Provide the (X, Y) coordinate of the cell's center where the given text is located.  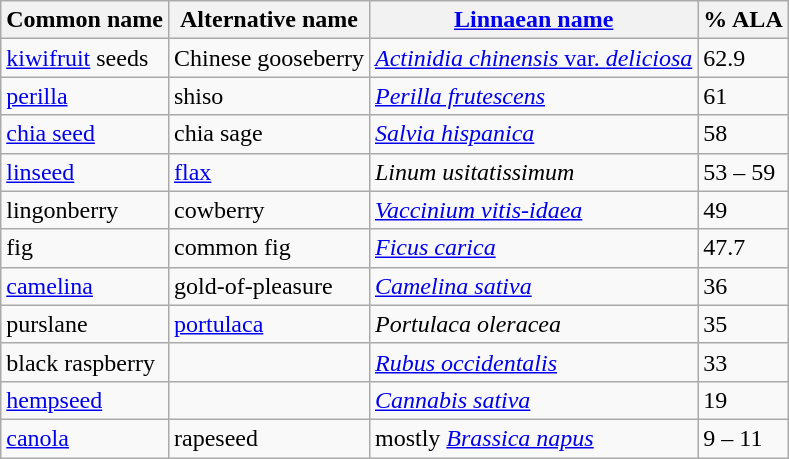
62.9 (743, 58)
Linnaean name (533, 20)
mostly Brassica napus (533, 438)
camelina (85, 286)
Portulaca oleracea (533, 324)
flax (268, 172)
chia sage (268, 134)
purslane (85, 324)
Alternative name (268, 20)
lingonberry (85, 210)
Linum usitatissimum (533, 172)
9 – 11 (743, 438)
61 (743, 96)
canola (85, 438)
portulaca (268, 324)
cowberry (268, 210)
hempseed (85, 400)
% ALA (743, 20)
Rubus occidentalis (533, 362)
Camelina sativa (533, 286)
perilla (85, 96)
Actinidia chinensis var. deliciosa (533, 58)
Ficus carica (533, 248)
Common name (85, 20)
common fig (268, 248)
linseed (85, 172)
Perilla frutescens (533, 96)
49 (743, 210)
shiso (268, 96)
47.7 (743, 248)
Chinese gooseberry (268, 58)
58 (743, 134)
53 – 59 (743, 172)
rapeseed (268, 438)
35 (743, 324)
19 (743, 400)
chia seed (85, 134)
Vaccinium vitis-idaea (533, 210)
33 (743, 362)
gold-of-pleasure (268, 286)
Cannabis sativa (533, 400)
Salvia hispanica (533, 134)
kiwifruit seeds (85, 58)
fig (85, 248)
36 (743, 286)
black raspberry (85, 362)
